Detect which cell encompasses the target text, then output its (X, Y) center coordinate. 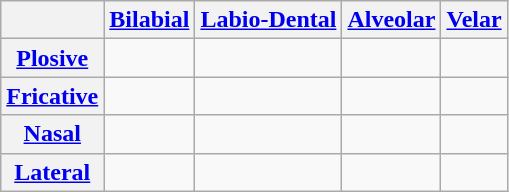
Alveolar (392, 20)
Labio-Dental (268, 20)
Lateral (52, 172)
Nasal (52, 134)
Fricative (52, 96)
Plosive (52, 58)
Velar (474, 20)
Bilabial (150, 20)
